Output the [x, y] coordinate of the center of the cell containing the given text.  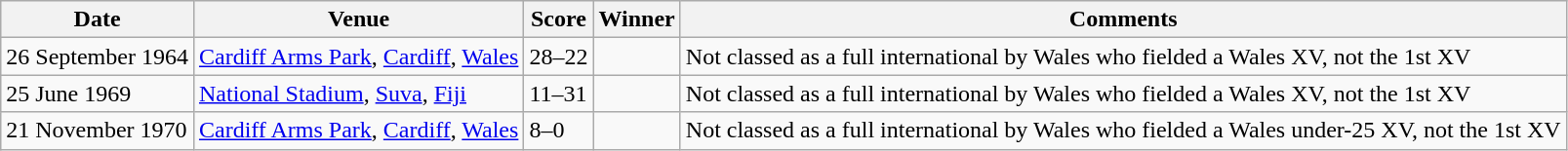
Date [98, 19]
Winner [636, 19]
25 June 1969 [98, 94]
Score [558, 19]
Comments [1123, 19]
28–22 [558, 57]
26 September 1964 [98, 57]
National Stadium, Suva, Fiji [358, 94]
8–0 [558, 131]
Not classed as a full international by Wales who fielded a Wales under-25 XV, not the 1st XV [1123, 131]
11–31 [558, 94]
Venue [358, 19]
21 November 1970 [98, 131]
